For the text-containing cell, return its midpoint in (X, Y) coordinate format. 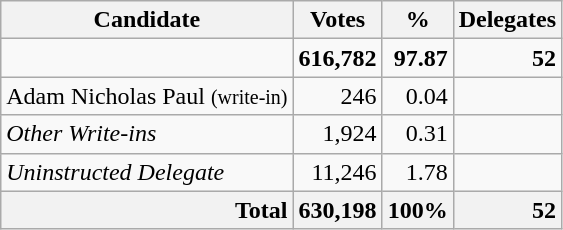
Delegates (507, 20)
Total (147, 210)
Votes (338, 20)
616,782 (338, 58)
Other Write-ins (147, 134)
11,246 (338, 172)
100% (418, 210)
1.78 (418, 172)
Candidate (147, 20)
246 (338, 96)
1,924 (338, 134)
Uninstructed Delegate (147, 172)
630,198 (338, 210)
Adam Nicholas Paul (write-in) (147, 96)
% (418, 20)
0.31 (418, 134)
0.04 (418, 96)
97.87 (418, 58)
